From the cell containing the given text, extract its center point as [x, y] coordinate. 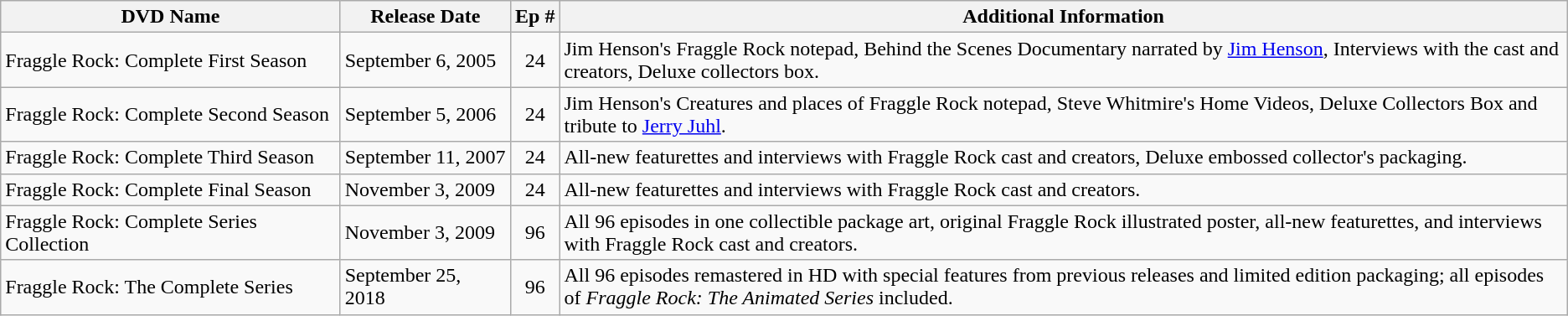
Fraggle Rock: Complete Second Season [171, 114]
Release Date [426, 17]
Additional Information [1064, 17]
September 11, 2007 [426, 158]
Fraggle Rock: Complete Third Season [171, 158]
Ep # [535, 17]
All-new featurettes and interviews with Fraggle Rock cast and creators. [1064, 189]
Fraggle Rock: Complete Final Season [171, 189]
Fraggle Rock: Complete First Season [171, 60]
DVD Name [171, 17]
Jim Henson's Creatures and places of Fraggle Rock notepad, Steve Whitmire's Home Videos, Deluxe Collectors Box and tribute to Jerry Juhl. [1064, 114]
September 25, 2018 [426, 287]
September 5, 2006 [426, 114]
Fraggle Rock: Complete Series Collection [171, 233]
Fraggle Rock: The Complete Series [171, 287]
September 6, 2005 [426, 60]
All-new featurettes and interviews with Fraggle Rock cast and creators, Deluxe embossed collector's packaging. [1064, 158]
